From the cell containing the given text, extract its center point as [X, Y] coordinate. 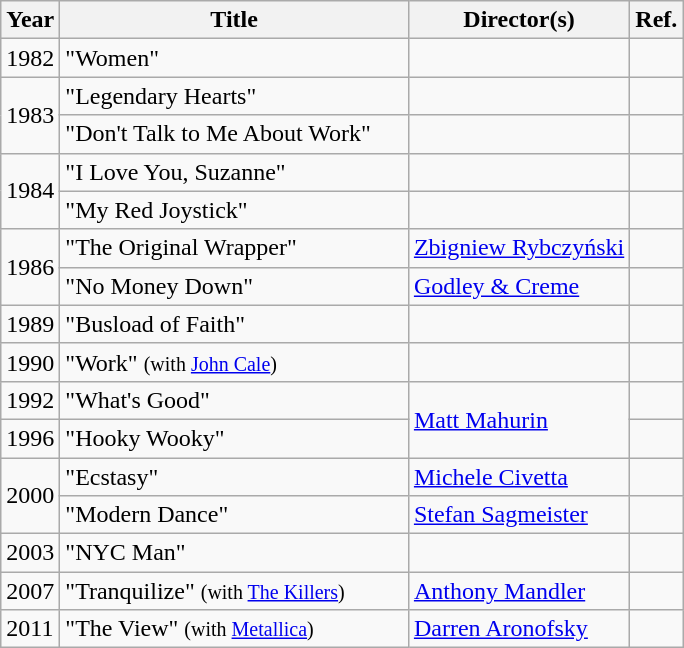
"The View" (with Metallica) [234, 629]
Year [30, 20]
"Work" (with John Cale) [234, 362]
Godley & Creme [518, 286]
2000 [30, 496]
"Women" [234, 58]
Zbigniew Rybczyński [518, 248]
Darren Aronofsky [518, 629]
"Ecstasy" [234, 477]
"I Love You, Suzanne" [234, 172]
1990 [30, 362]
1996 [30, 438]
"Busload of Faith" [234, 324]
"Legendary Hearts" [234, 96]
Title [234, 20]
"Modern Dance" [234, 515]
1982 [30, 58]
Stefan Sagmeister [518, 515]
"What's Good" [234, 400]
"Hooky Wooky" [234, 438]
2011 [30, 629]
"My Red Joystick" [234, 210]
"NYC Man" [234, 553]
"Tranquilize" (with The Killers) [234, 591]
1992 [30, 400]
1986 [30, 267]
1983 [30, 115]
2003 [30, 553]
"No Money Down" [234, 286]
Anthony Mandler [518, 591]
1984 [30, 191]
Matt Mahurin [518, 419]
"The Original Wrapper" [234, 248]
Michele Civetta [518, 477]
1989 [30, 324]
Director(s) [518, 20]
2007 [30, 591]
"Don't Talk to Me About Work" [234, 134]
Ref. [656, 20]
